Output the (X, Y) coordinate of the center of the cell containing the given text.  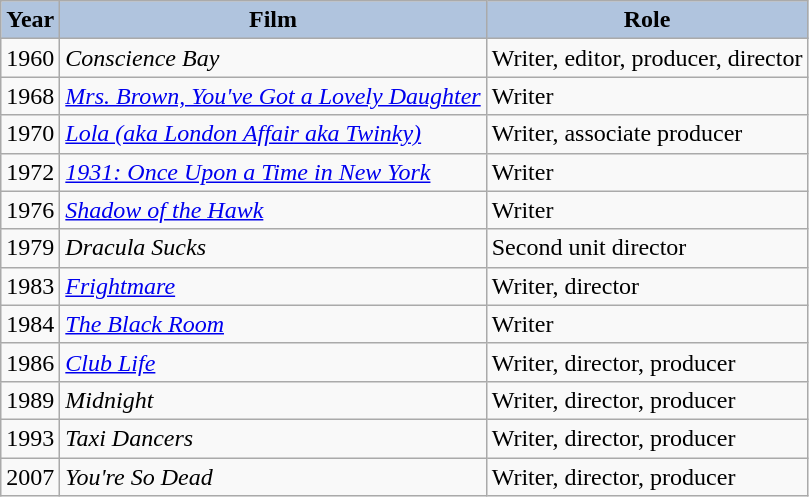
1972 (30, 172)
1976 (30, 210)
Lola (aka London Affair aka Twinky) (273, 134)
Role (647, 20)
2007 (30, 477)
1931: Once Upon a Time in New York (273, 172)
Conscience Bay (273, 58)
1993 (30, 438)
1968 (30, 96)
Shadow of the Hawk (273, 210)
1986 (30, 362)
Writer, associate producer (647, 134)
Mrs. Brown, You've Got a Lovely Daughter (273, 96)
Second unit director (647, 248)
1960 (30, 58)
Club Life (273, 362)
Writer, editor, producer, director (647, 58)
1970 (30, 134)
1989 (30, 400)
Taxi Dancers (273, 438)
1984 (30, 324)
1979 (30, 248)
1983 (30, 286)
Film (273, 20)
The Black Room (273, 324)
Dracula Sucks (273, 248)
Frightmare (273, 286)
Year (30, 20)
Writer, director (647, 286)
Midnight (273, 400)
You're So Dead (273, 477)
